Identify which cell holds the provided text, then report its [X, Y] central coordinate. 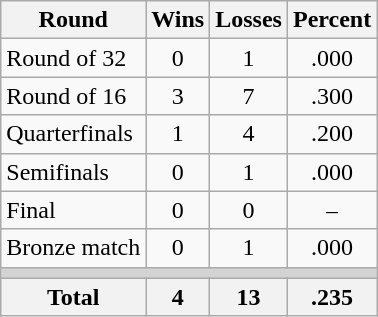
– [332, 210]
Quarterfinals [74, 134]
3 [178, 96]
Final [74, 210]
Total [74, 297]
Round of 16 [74, 96]
13 [249, 297]
7 [249, 96]
.235 [332, 297]
Bronze match [74, 248]
Round of 32 [74, 58]
Wins [178, 20]
.300 [332, 96]
Semifinals [74, 172]
.200 [332, 134]
Losses [249, 20]
Percent [332, 20]
Round [74, 20]
